Identify which cell holds the provided text, then report its (x, y) central coordinate. 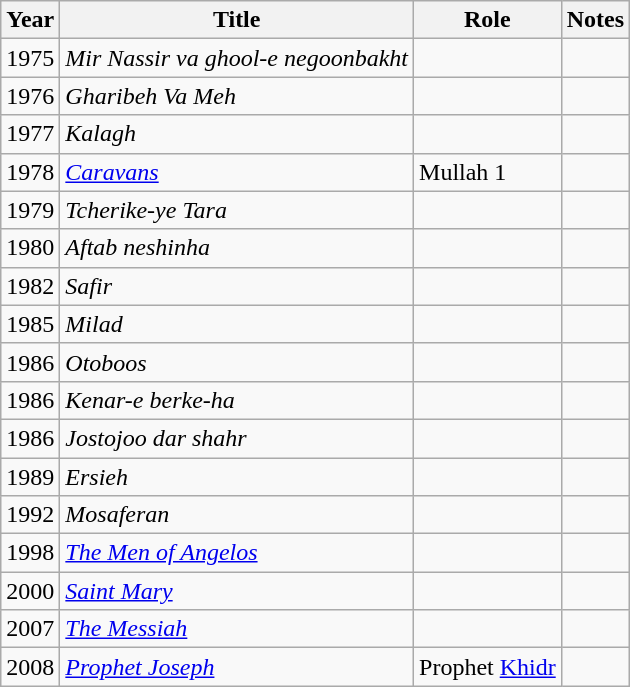
Mullah 1 (488, 172)
1998 (30, 553)
1980 (30, 248)
Title (237, 20)
2007 (30, 629)
Notes (595, 20)
Prophet Khidr (488, 667)
Caravans (237, 172)
The Men of Angelos (237, 553)
Tcherike-ye Tara (237, 210)
2008 (30, 667)
Saint Mary (237, 591)
1989 (30, 477)
Prophet Joseph (237, 667)
Kalagh (237, 134)
Ersieh (237, 477)
Mosaferan (237, 515)
1979 (30, 210)
Aftab neshinha (237, 248)
Role (488, 20)
Kenar-e berke-ha (237, 400)
Year (30, 20)
2000 (30, 591)
The Messiah (237, 629)
Otoboos (237, 362)
1982 (30, 286)
1978 (30, 172)
1976 (30, 96)
Milad (237, 324)
1975 (30, 58)
1985 (30, 324)
Gharibeh Va Meh (237, 96)
Mir Nassir va ghool-e negoonbakht (237, 58)
Safir (237, 286)
1977 (30, 134)
1992 (30, 515)
Jostojoo dar shahr (237, 438)
